Find where the given text appears and provide that cell's center as [x, y] coordinate. 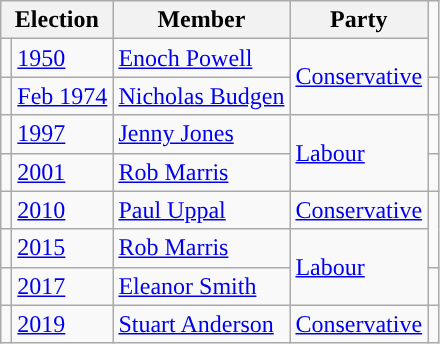
Nicholas Budgen [202, 96]
Party [359, 20]
Election [57, 20]
Jenny Jones [202, 134]
2019 [62, 324]
Eleanor Smith [202, 286]
2015 [62, 248]
1950 [62, 58]
2010 [62, 210]
2001 [62, 172]
Stuart Anderson [202, 324]
Feb 1974 [62, 96]
Paul Uppal [202, 210]
Member [202, 20]
Enoch Powell [202, 58]
1997 [62, 134]
2017 [62, 286]
